From the cell containing the given text, extract its center point as [X, Y] coordinate. 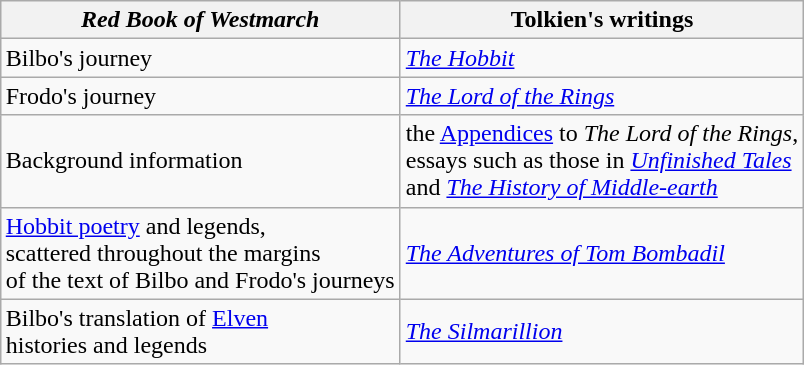
Bilbo's translation of Elvenhistories and legends [200, 332]
Background information [200, 161]
The Silmarillion [602, 332]
The Adventures of Tom Bombadil [602, 253]
Tolkien's writings [602, 20]
Frodo's journey [200, 96]
The Hobbit [602, 58]
The Lord of the Rings [602, 96]
Bilbo's journey [200, 58]
Red Book of Westmarch [200, 20]
Hobbit poetry and legends,scattered throughout the marginsof the text of Bilbo and Frodo's journeys [200, 253]
the Appendices to The Lord of the Rings,essays such as those in Unfinished Talesand The History of Middle-earth [602, 161]
